Return (X, Y) of the center of cell containing provided text 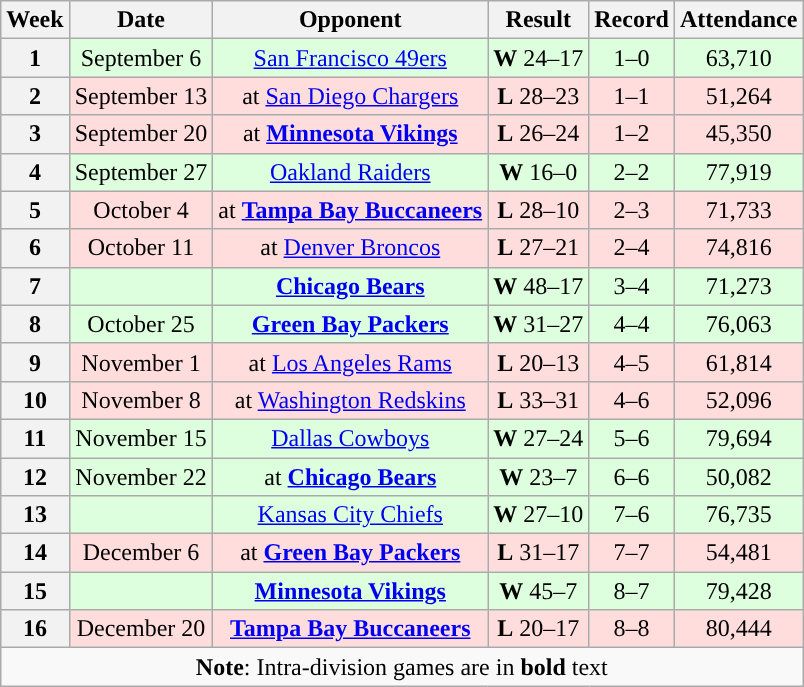
Opponent (350, 20)
76,735 (738, 515)
8 (35, 324)
at Minnesota Vikings (350, 134)
L 28–23 (538, 96)
6–6 (632, 477)
7 (35, 286)
8–7 (632, 591)
Green Bay Packers (350, 324)
2–2 (632, 172)
L 27–21 (538, 248)
Attendance (738, 20)
November 22 (141, 477)
2–4 (632, 248)
September 27 (141, 172)
7–6 (632, 515)
W 31–27 (538, 324)
54,481 (738, 553)
3–4 (632, 286)
November 1 (141, 362)
at Los Angeles Rams (350, 362)
L 28–10 (538, 210)
at Tampa Bay Buccaneers (350, 210)
2–3 (632, 210)
October 4 (141, 210)
November 8 (141, 400)
at Green Bay Packers (350, 553)
at Denver Broncos (350, 248)
61,814 (738, 362)
71,273 (738, 286)
at Chicago Bears (350, 477)
at Washington Redskins (350, 400)
L 31–17 (538, 553)
Result (538, 20)
October 25 (141, 324)
1–2 (632, 134)
W 48–17 (538, 286)
W 27–24 (538, 438)
4–4 (632, 324)
15 (35, 591)
12 (35, 477)
1–0 (632, 58)
Date (141, 20)
2 (35, 96)
4 (35, 172)
San Francisco 49ers (350, 58)
13 (35, 515)
Oakland Raiders (350, 172)
L 33–31 (538, 400)
W 45–7 (538, 591)
79,694 (738, 438)
L 20–17 (538, 629)
L 20–13 (538, 362)
L 26–24 (538, 134)
September 20 (141, 134)
63,710 (738, 58)
W 27–10 (538, 515)
76,063 (738, 324)
10 (35, 400)
Tampa Bay Buccaneers (350, 629)
1 (35, 58)
October 11 (141, 248)
Week (35, 20)
3 (35, 134)
51,264 (738, 96)
1–1 (632, 96)
77,919 (738, 172)
7–7 (632, 553)
December 6 (141, 553)
September 6 (141, 58)
December 20 (141, 629)
8–8 (632, 629)
November 15 (141, 438)
W 16–0 (538, 172)
Minnesota Vikings (350, 591)
September 13 (141, 96)
52,096 (738, 400)
W 23–7 (538, 477)
50,082 (738, 477)
79,428 (738, 591)
5–6 (632, 438)
Record (632, 20)
80,444 (738, 629)
Dallas Cowboys (350, 438)
Note: Intra-division games are in bold text (402, 667)
4–6 (632, 400)
14 (35, 553)
W 24–17 (538, 58)
9 (35, 362)
Chicago Bears (350, 286)
at San Diego Chargers (350, 96)
45,350 (738, 134)
71,733 (738, 210)
16 (35, 629)
5 (35, 210)
Kansas City Chiefs (350, 515)
74,816 (738, 248)
6 (35, 248)
4–5 (632, 362)
11 (35, 438)
